Scan for the cell matching the given text and deliver its (x, y) coordinate at center. 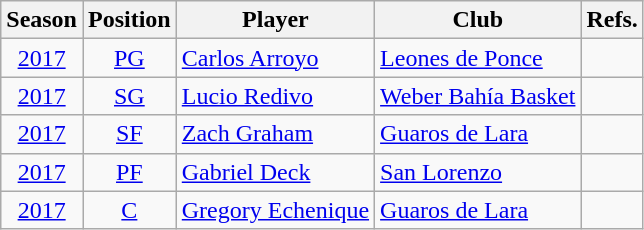
SG (129, 96)
SF (129, 134)
Gabriel Deck (275, 172)
PF (129, 172)
C (129, 210)
Position (129, 20)
Player (275, 20)
Carlos Arroyo (275, 58)
Leones de Ponce (478, 58)
Club (478, 20)
San Lorenzo (478, 172)
Season (42, 20)
Refs. (612, 20)
Zach Graham (275, 134)
PG (129, 58)
Weber Bahía Basket (478, 96)
Lucio Redivo (275, 96)
Gregory Echenique (275, 210)
